For the text-containing cell, return its midpoint in (X, Y) coordinate format. 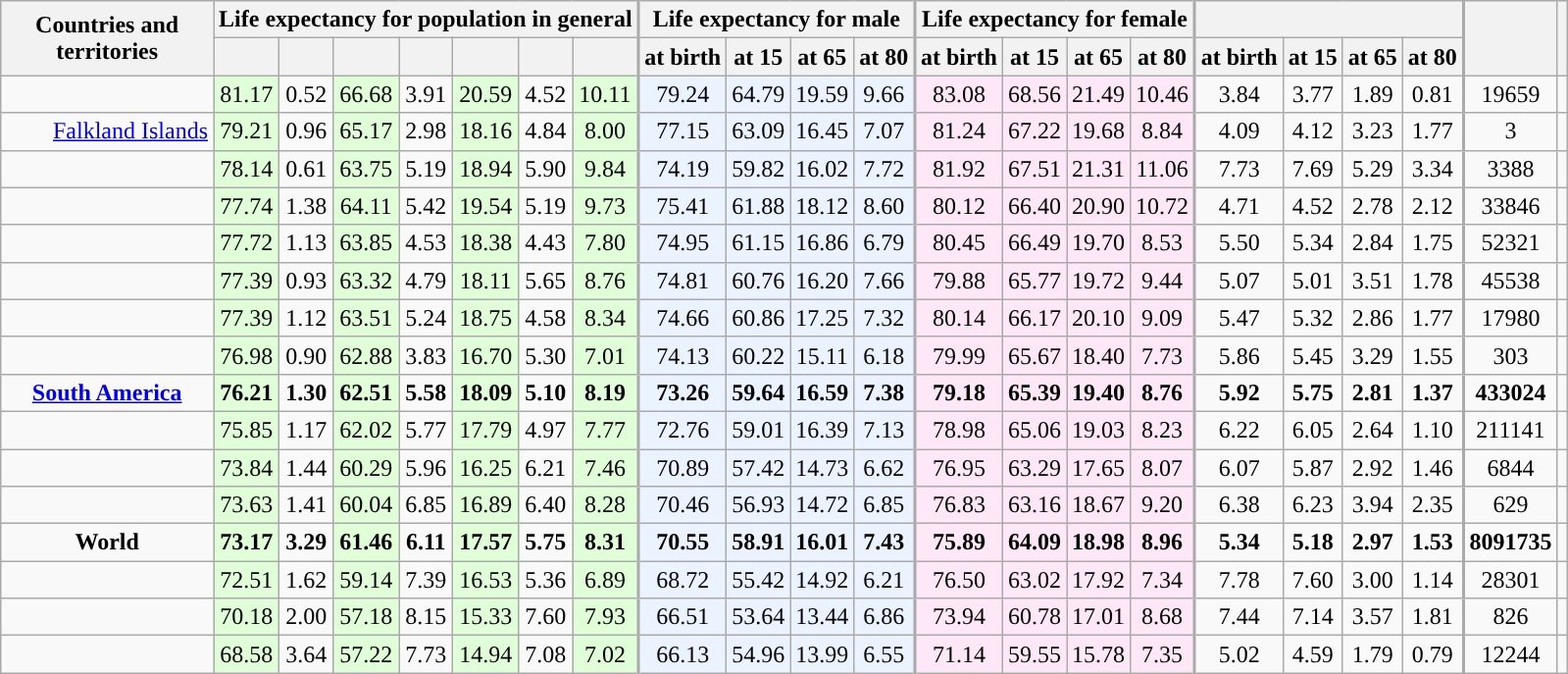
5.30 (545, 355)
13.99 (822, 654)
7.77 (606, 430)
20.90 (1098, 206)
62.02 (367, 430)
433024 (1510, 392)
67.51 (1034, 169)
2.12 (1433, 206)
7.32 (885, 318)
72.76 (683, 430)
18.09 (486, 392)
5.77 (426, 430)
76.95 (959, 468)
8.15 (426, 617)
1.44 (306, 468)
18.11 (486, 281)
4.59 (1312, 654)
76.98 (247, 355)
0.93 (306, 281)
74.19 (683, 169)
3.51 (1373, 281)
7.72 (885, 169)
629 (1510, 505)
16.02 (822, 169)
8.53 (1163, 243)
7.43 (885, 543)
19.68 (1098, 131)
16.59 (822, 392)
15.11 (822, 355)
28301 (1510, 580)
4.71 (1239, 206)
17.57 (486, 543)
16.89 (486, 505)
2.84 (1373, 243)
6.86 (885, 617)
14.92 (822, 580)
65.67 (1034, 355)
5.18 (1312, 543)
18.12 (822, 206)
1.38 (306, 206)
16.45 (822, 131)
16.01 (822, 543)
2.98 (426, 131)
76.21 (247, 392)
0.79 (1433, 654)
79.18 (959, 392)
10.72 (1163, 206)
73.26 (683, 392)
16.86 (822, 243)
66.68 (367, 94)
7.08 (545, 654)
1.30 (306, 392)
5.32 (1312, 318)
1.46 (1433, 468)
16.20 (822, 281)
3.34 (1433, 169)
South America (108, 392)
7.69 (1312, 169)
5.92 (1239, 392)
52321 (1510, 243)
9.84 (606, 169)
53.64 (759, 617)
18.67 (1098, 505)
75.89 (959, 543)
5.58 (426, 392)
6.38 (1239, 505)
2.64 (1373, 430)
Countries andterritories (108, 38)
76.50 (959, 580)
3.57 (1373, 617)
59.55 (1034, 654)
17.01 (1098, 617)
2.81 (1373, 392)
4.84 (545, 131)
1.37 (1433, 392)
18.75 (486, 318)
5.29 (1373, 169)
8.84 (1163, 131)
2.35 (1433, 505)
66.51 (683, 617)
83.08 (959, 94)
303 (1510, 355)
0.81 (1433, 94)
77.72 (247, 243)
211141 (1510, 430)
20.10 (1098, 318)
Life expectancy for population in general (426, 20)
16.25 (486, 468)
77.74 (247, 206)
80.12 (959, 206)
74.66 (683, 318)
66.40 (1034, 206)
59.82 (759, 169)
6.18 (885, 355)
20.59 (486, 94)
3.83 (426, 355)
1.75 (1433, 243)
79.88 (959, 281)
16.53 (486, 580)
14.73 (822, 468)
45538 (1510, 281)
17.79 (486, 430)
18.38 (486, 243)
75.41 (683, 206)
15.78 (1098, 654)
80.45 (959, 243)
5.01 (1312, 281)
13.44 (822, 617)
14.72 (822, 505)
8.34 (606, 318)
5.47 (1239, 318)
5.02 (1239, 654)
65.17 (367, 131)
8.31 (606, 543)
8091735 (1510, 543)
5.10 (545, 392)
68.58 (247, 654)
17980 (1510, 318)
6.07 (1239, 468)
66.17 (1034, 318)
6.89 (606, 580)
61.46 (367, 543)
16.39 (822, 430)
7.35 (1163, 654)
5.45 (1312, 355)
64.09 (1034, 543)
3.91 (426, 94)
21.49 (1098, 94)
0.90 (306, 355)
80.14 (959, 318)
81.92 (959, 169)
61.15 (759, 243)
5.65 (545, 281)
3.84 (1239, 94)
5.42 (426, 206)
17.65 (1098, 468)
73.63 (247, 505)
World (108, 543)
63.02 (1034, 580)
6.40 (545, 505)
5.24 (426, 318)
81.17 (247, 94)
7.01 (606, 355)
59.64 (759, 392)
79.21 (247, 131)
16.70 (486, 355)
62.88 (367, 355)
67.22 (1034, 131)
1.81 (1433, 617)
1.62 (306, 580)
Life expectancy for male (777, 20)
5.86 (1239, 355)
8.68 (1163, 617)
19.54 (486, 206)
70.46 (683, 505)
63.51 (367, 318)
3.23 (1373, 131)
64.11 (367, 206)
68.56 (1034, 94)
4.53 (426, 243)
78.14 (247, 169)
63.16 (1034, 505)
60.22 (759, 355)
9.20 (1163, 505)
6844 (1510, 468)
57.18 (367, 617)
8.96 (1163, 543)
1.55 (1433, 355)
60.78 (1034, 617)
3.94 (1373, 505)
18.98 (1098, 543)
79.99 (959, 355)
9.44 (1163, 281)
57.42 (759, 468)
8.28 (606, 505)
5.50 (1239, 243)
4.97 (545, 430)
70.18 (247, 617)
1.17 (306, 430)
11.06 (1163, 169)
8.60 (885, 206)
15.33 (486, 617)
2.92 (1373, 468)
Falkland Islands (108, 131)
60.86 (759, 318)
65.77 (1034, 281)
60.29 (367, 468)
5.36 (545, 580)
7.39 (426, 580)
10.46 (1163, 94)
71.14 (959, 654)
3388 (1510, 169)
59.14 (367, 580)
7.02 (606, 654)
6.23 (1312, 505)
63.32 (367, 281)
18.40 (1098, 355)
65.06 (1034, 430)
66.13 (683, 654)
4.12 (1312, 131)
0.61 (306, 169)
1.78 (1433, 281)
5.90 (545, 169)
60.04 (367, 505)
5.87 (1312, 468)
76.83 (959, 505)
14.94 (486, 654)
4.09 (1239, 131)
63.09 (759, 131)
78.98 (959, 430)
1.41 (306, 505)
6.11 (426, 543)
1.13 (306, 243)
7.38 (885, 392)
4.43 (545, 243)
Life expectancy for female (1055, 20)
77.15 (683, 131)
826 (1510, 617)
33846 (1510, 206)
0.52 (306, 94)
55.42 (759, 580)
73.84 (247, 468)
18.16 (486, 131)
60.76 (759, 281)
21.31 (1098, 169)
6.05 (1312, 430)
2.86 (1373, 318)
7.80 (606, 243)
7.44 (1239, 617)
58.91 (759, 543)
64.79 (759, 94)
5.96 (426, 468)
6.22 (1239, 430)
62.51 (367, 392)
19.59 (822, 94)
66.49 (1034, 243)
7.34 (1163, 580)
70.89 (683, 468)
3.77 (1312, 94)
57.22 (367, 654)
68.72 (683, 580)
17.92 (1098, 580)
19.72 (1098, 281)
10.11 (606, 94)
4.58 (545, 318)
2.97 (1373, 543)
3.64 (306, 654)
75.85 (247, 430)
7.93 (606, 617)
63.85 (367, 243)
12244 (1510, 654)
6.62 (885, 468)
54.96 (759, 654)
6.55 (885, 654)
74.81 (683, 281)
7.78 (1239, 580)
72.51 (247, 580)
74.95 (683, 243)
8.19 (606, 392)
3.00 (1373, 580)
4.79 (426, 281)
17.25 (822, 318)
73.94 (959, 617)
79.24 (683, 94)
8.07 (1163, 468)
1.10 (1433, 430)
1.53 (1433, 543)
7.13 (885, 430)
59.01 (759, 430)
9.66 (885, 94)
7.14 (1312, 617)
9.09 (1163, 318)
18.94 (486, 169)
7.46 (606, 468)
81.24 (959, 131)
19.03 (1098, 430)
5.07 (1239, 281)
61.88 (759, 206)
63.29 (1034, 468)
7.07 (885, 131)
1.12 (306, 318)
73.17 (247, 543)
1.79 (1373, 654)
8.23 (1163, 430)
19.40 (1098, 392)
3 (1510, 131)
1.89 (1373, 94)
7.66 (885, 281)
74.13 (683, 355)
70.55 (683, 543)
63.75 (367, 169)
0.96 (306, 131)
2.00 (306, 617)
1.14 (1433, 580)
19.70 (1098, 243)
56.93 (759, 505)
8.00 (606, 131)
65.39 (1034, 392)
6.79 (885, 243)
2.78 (1373, 206)
19659 (1510, 94)
9.73 (606, 206)
